Provide the [x, y] coordinate of the cell's center where the given text is located.  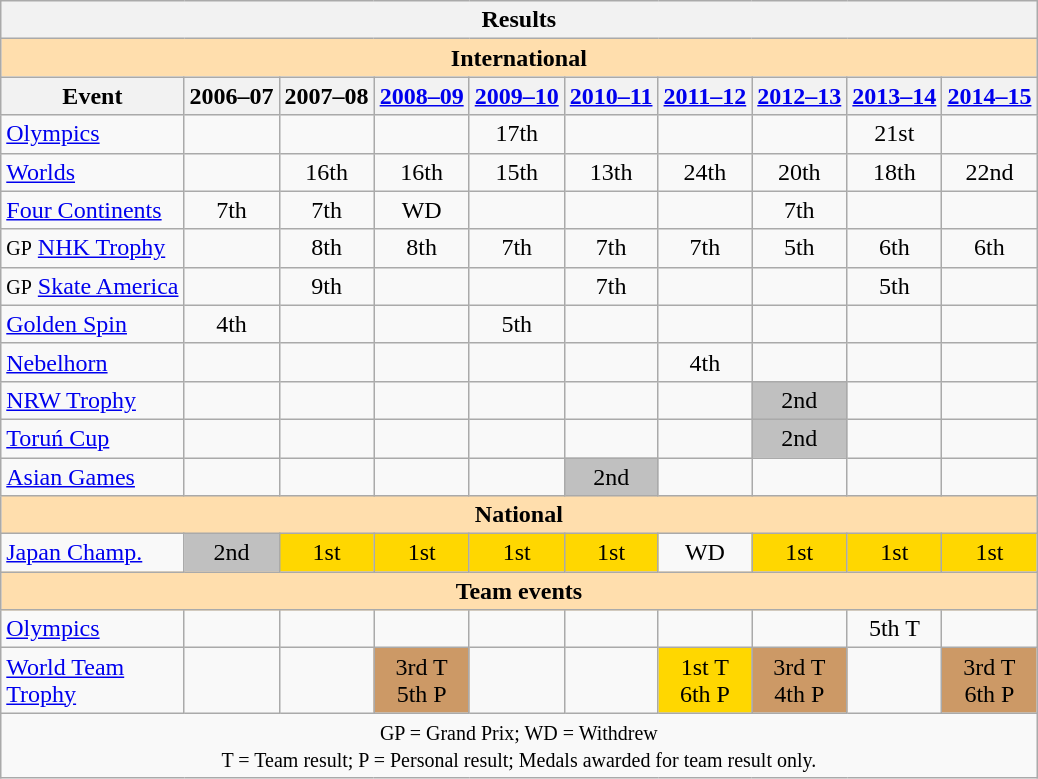
17th [516, 134]
2010–11 [611, 96]
20th [800, 172]
Results [519, 20]
21st [894, 134]
9th [326, 286]
2008–09 [422, 96]
2007–08 [326, 96]
Toruń Cup [92, 438]
International [519, 58]
3rd T 6th P [990, 680]
24th [705, 172]
Team events [519, 591]
Four Continents [92, 210]
GP = Grand Prix; WD = Withdrew T = Team result; P = Personal result; Medals awarded for team result only. [519, 746]
2012–13 [800, 96]
13th [611, 172]
Nebelhorn [92, 362]
2013–14 [894, 96]
5th T [894, 629]
2011–12 [705, 96]
Golden Spin [92, 324]
GP Skate America [92, 286]
3rd T 4th P [800, 680]
1st T 6th P [705, 680]
Worlds [92, 172]
Event [92, 96]
22nd [990, 172]
18th [894, 172]
National [519, 515]
NRW Trophy [92, 400]
Japan Champ. [92, 553]
GP NHK Trophy [92, 248]
2006–07 [232, 96]
Asian Games [92, 477]
3rd T 5th P [422, 680]
15th [516, 172]
World TeamTrophy [92, 680]
2014–15 [990, 96]
2009–10 [516, 96]
